Detect which cell encompasses the target text, then output its [x, y] center coordinate. 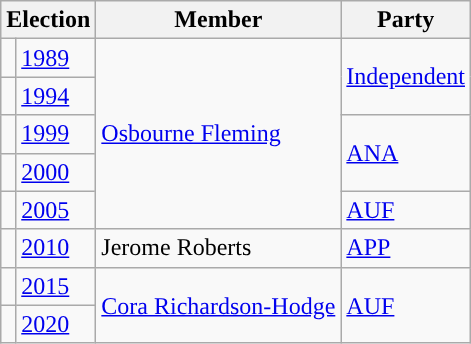
2015 [56, 286]
Party [406, 20]
1999 [56, 134]
2000 [56, 172]
2010 [56, 248]
Independent [406, 77]
1989 [56, 58]
2005 [56, 210]
1994 [56, 96]
ANA [406, 153]
Jerome Roberts [218, 248]
Member [218, 20]
Osbourne Fleming [218, 134]
APP [406, 248]
Cora Richardson-Hodge [218, 305]
2020 [56, 324]
Election [48, 20]
